Scan for the cell matching the given text and deliver its [X, Y] coordinate at center. 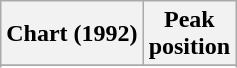
Chart (1992) [72, 34]
Peakposition [189, 34]
